Pinpoint the cell where the given text exists, returning its (x, y) midpoint coordinate. 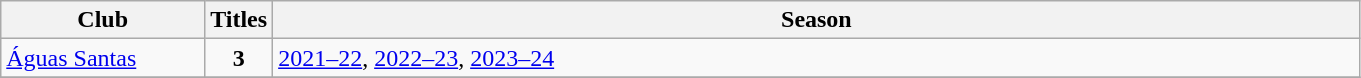
Titles (239, 20)
3 (239, 58)
Club (103, 20)
2021–22, 2022–23, 2023–24 (817, 58)
Águas Santas (103, 58)
Season (817, 20)
